Capture the cell that displays the provided text and extract its (X, Y) central coordinate. 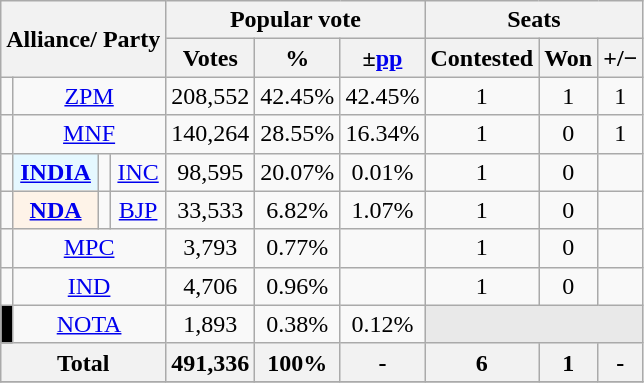
6.82% (298, 210)
Total (84, 362)
28.55% (298, 134)
4,706 (210, 286)
% (298, 58)
±pp (382, 58)
0.77% (298, 248)
33,533 (210, 210)
INDIA (55, 172)
IND (88, 286)
Contested (482, 58)
Popular vote (296, 20)
3,793 (210, 248)
100% (298, 362)
1,893 (210, 324)
Seats (534, 20)
ZPM (88, 96)
6 (482, 362)
0.01% (382, 172)
MNF (88, 134)
0.12% (382, 324)
Won (568, 58)
MPC (88, 248)
1.07% (382, 210)
140,264 (210, 134)
0.38% (298, 324)
INC (138, 172)
16.34% (382, 134)
Votes (210, 58)
98,595 (210, 172)
208,552 (210, 96)
NDA (55, 210)
Alliance/ Party (84, 39)
+/− (620, 58)
20.07% (298, 172)
NOTA (88, 324)
0.96% (298, 286)
BJP (138, 210)
491,336 (210, 362)
